Output the [X, Y] coordinate of the center of the cell containing the given text.  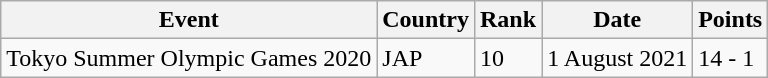
Event [189, 20]
10 [508, 58]
JAP [426, 58]
Points [730, 20]
Date [618, 20]
1 August 2021 [618, 58]
Tokyo Summer Olympic Games 2020 [189, 58]
Rank [508, 20]
14 - 1 [730, 58]
Country [426, 20]
